Pinpoint the cell where the given text exists, returning its [X, Y] midpoint coordinate. 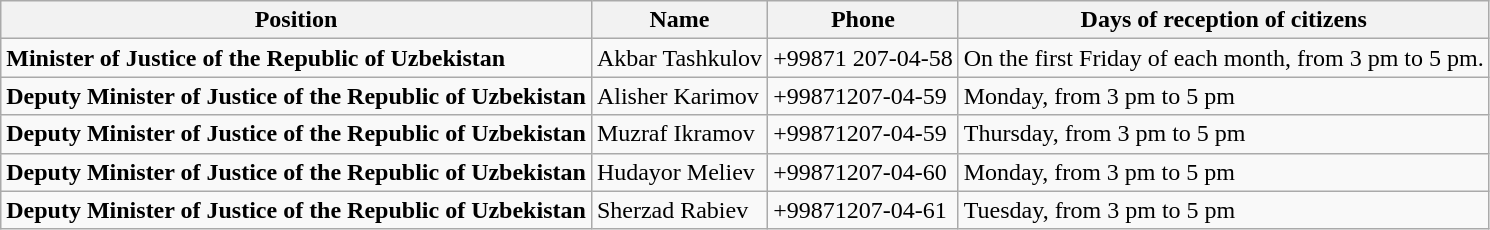
Sherzad Rabiev [679, 210]
Akbar Tashkulov [679, 58]
Minister of Justice of the Republic of Uzbekistan [296, 58]
Name [679, 20]
Days of reception of citizens [1224, 20]
Thursday, from 3 pm to 5 pm [1224, 134]
Hudayor Meliev [679, 172]
On the first Friday of each month, from 3 pm to 5 pm. [1224, 58]
+99871207-04-61 [864, 210]
Position [296, 20]
+99871 207-04-58 [864, 58]
Muzraf Ikramov [679, 134]
Phone [864, 20]
Alisher Karimov [679, 96]
+99871207-04-60 [864, 172]
Tuesday, from 3 pm to 5 pm [1224, 210]
